Extract the (x, y) coordinate from the center of the cell holding the provided text.  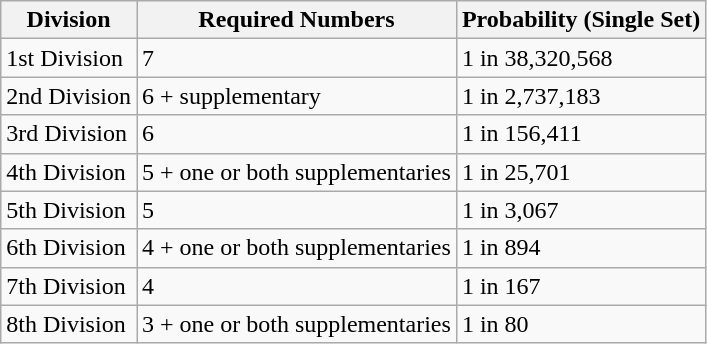
4th Division (69, 172)
Division (69, 20)
7 (296, 58)
1st Division (69, 58)
1 in 38,320,568 (580, 58)
1 in 894 (580, 248)
8th Division (69, 324)
6th Division (69, 248)
2nd Division (69, 96)
5th Division (69, 210)
3 + one or both supplementaries (296, 324)
1 in 25,701 (580, 172)
Probability (Single Set) (580, 20)
5 (296, 210)
1 in 2,737,183 (580, 96)
6 (296, 134)
5 + one or both supplementaries (296, 172)
1 in 156,411 (580, 134)
1 in 3,067 (580, 210)
Required Numbers (296, 20)
4 + one or both supplementaries (296, 248)
1 in 167 (580, 286)
6 + supplementary (296, 96)
7th Division (69, 286)
4 (296, 286)
1 in 80 (580, 324)
3rd Division (69, 134)
